Search for the cell housing the specified text and yield its [X, Y] center coordinate. 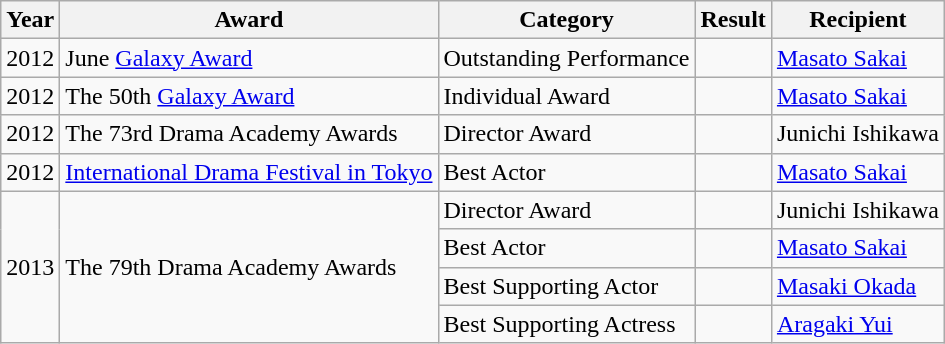
The 73rd Drama Academy Awards [249, 134]
Individual Award [566, 96]
Best Supporting Actor [566, 286]
Year [30, 20]
Recipient [858, 20]
International Drama Festival in Tokyo [249, 172]
The 50th Galaxy Award [249, 96]
Award [249, 20]
Result [733, 20]
June Galaxy Award [249, 58]
Aragaki Yui [858, 324]
Masaki Okada [858, 286]
Outstanding Performance [566, 58]
Category [566, 20]
Best Supporting Actress [566, 324]
The 79th Drama Academy Awards [249, 267]
2013 [30, 267]
